Identify which cell holds the provided text, then report its [x, y] central coordinate. 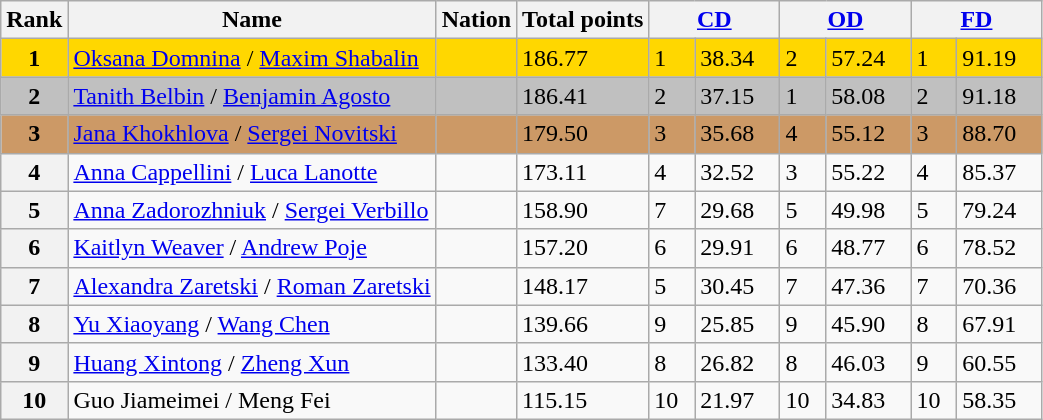
25.85 [738, 324]
35.68 [738, 134]
Name [252, 20]
139.66 [583, 324]
186.77 [583, 58]
Huang Xintong / Zheng Xun [252, 362]
47.36 [868, 286]
CD [714, 20]
Yu Xiaoyang / Wang Chen [252, 324]
Anna Cappellini / Luca Lanotte [252, 172]
91.19 [1000, 58]
Tanith Belbin / Benjamin Agosto [252, 96]
148.17 [583, 286]
133.40 [583, 362]
58.08 [868, 96]
29.91 [738, 248]
70.36 [1000, 286]
29.68 [738, 210]
179.50 [583, 134]
30.45 [738, 286]
55.12 [868, 134]
46.03 [868, 362]
115.15 [583, 400]
49.98 [868, 210]
26.82 [738, 362]
60.55 [1000, 362]
37.15 [738, 96]
45.90 [868, 324]
79.24 [1000, 210]
67.91 [1000, 324]
58.35 [1000, 400]
OD [846, 20]
FD [976, 20]
Guo Jiameimei / Meng Fei [252, 400]
88.70 [1000, 134]
Nation [476, 20]
157.20 [583, 248]
Total points [583, 20]
21.97 [738, 400]
Alexandra Zaretski / Roman Zaretski [252, 286]
32.52 [738, 172]
173.11 [583, 172]
55.22 [868, 172]
158.90 [583, 210]
85.37 [1000, 172]
186.41 [583, 96]
91.18 [1000, 96]
Jana Khokhlova / Sergei Novitski [252, 134]
48.77 [868, 248]
Oksana Domnina / Maxim Shabalin [252, 58]
34.83 [868, 400]
78.52 [1000, 248]
Anna Zadorozhniuk / Sergei Verbillo [252, 210]
Kaitlyn Weaver / Andrew Poje [252, 248]
Rank [34, 20]
57.24 [868, 58]
38.34 [738, 58]
